Return (X, Y) of the center of cell containing provided text 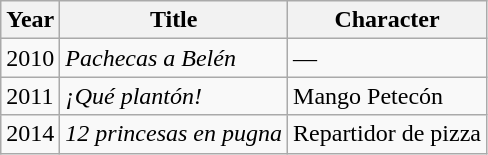
¡Qué plantón! (174, 96)
2011 (30, 96)
Pachecas a Belén (174, 58)
2014 (30, 134)
Mango Petecón (388, 96)
Year (30, 20)
— (388, 58)
2010 (30, 58)
Character (388, 20)
12 princesas en pugna (174, 134)
Title (174, 20)
Repartidor de pizza (388, 134)
